Determine the (X, Y) coordinate at the center of the cell enclosing the given text.  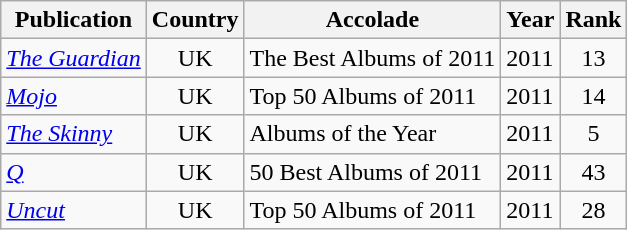
Year (530, 20)
Accolade (372, 20)
43 (594, 172)
28 (594, 210)
Q (74, 172)
Publication (74, 20)
The Best Albums of 2011 (372, 58)
The Guardian (74, 58)
50 Best Albums of 2011 (372, 172)
Country (195, 20)
Albums of the Year (372, 134)
13 (594, 58)
5 (594, 134)
Mojo (74, 96)
The Skinny (74, 134)
14 (594, 96)
Rank (594, 20)
Uncut (74, 210)
